Capture the cell that displays the provided text and extract its [x, y] central coordinate. 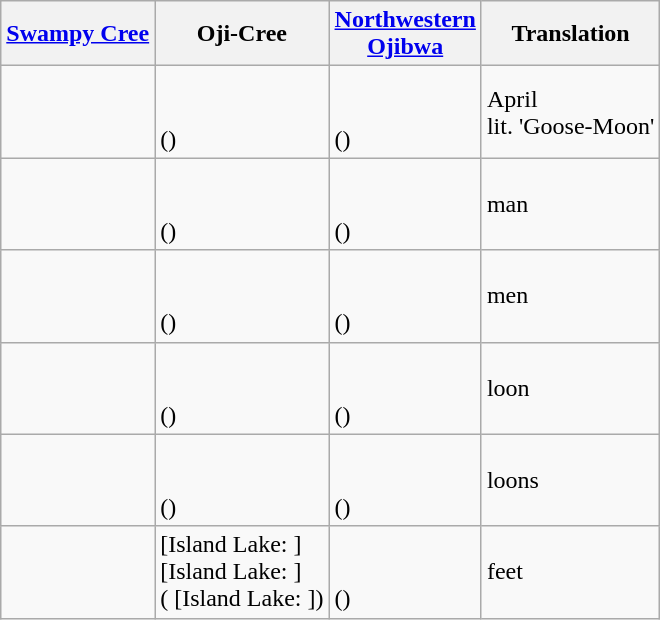
[Island Lake: ] [Island Lake: ]( [Island Lake: ]) [242, 572]
feet [570, 572]
Translation [570, 34]
Oji-Cree [242, 34]
loons [570, 480]
Northwestern Ojibwa [405, 34]
Swampy Cree [78, 34]
Aprillit. 'Goose-Moon' [570, 112]
loon [570, 388]
man [570, 204]
men [570, 296]
